Return the (X, Y) coordinate for the center point of the cell that contains the specified text.  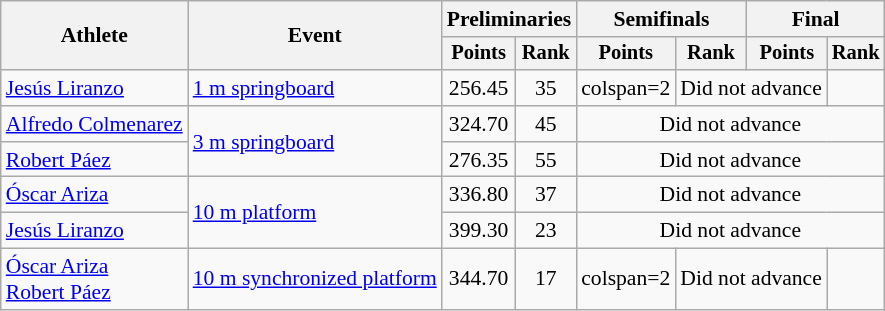
324.70 (479, 124)
336.80 (479, 195)
37 (546, 195)
Óscar Ariza (94, 195)
Final (816, 19)
Preliminaries (509, 19)
276.35 (479, 160)
Semifinals (662, 19)
Óscar ArizaRobert Páez (94, 280)
45 (546, 124)
10 m synchronized platform (315, 280)
399.30 (479, 231)
1 m springboard (315, 88)
Robert Páez (94, 160)
3 m springboard (315, 142)
35 (546, 88)
10 m platform (315, 212)
Athlete (94, 36)
55 (546, 160)
Event (315, 36)
Alfredo Colmenarez (94, 124)
23 (546, 231)
344.70 (479, 280)
17 (546, 280)
256.45 (479, 88)
